Search for the cell housing the specified text and yield its (x, y) center coordinate. 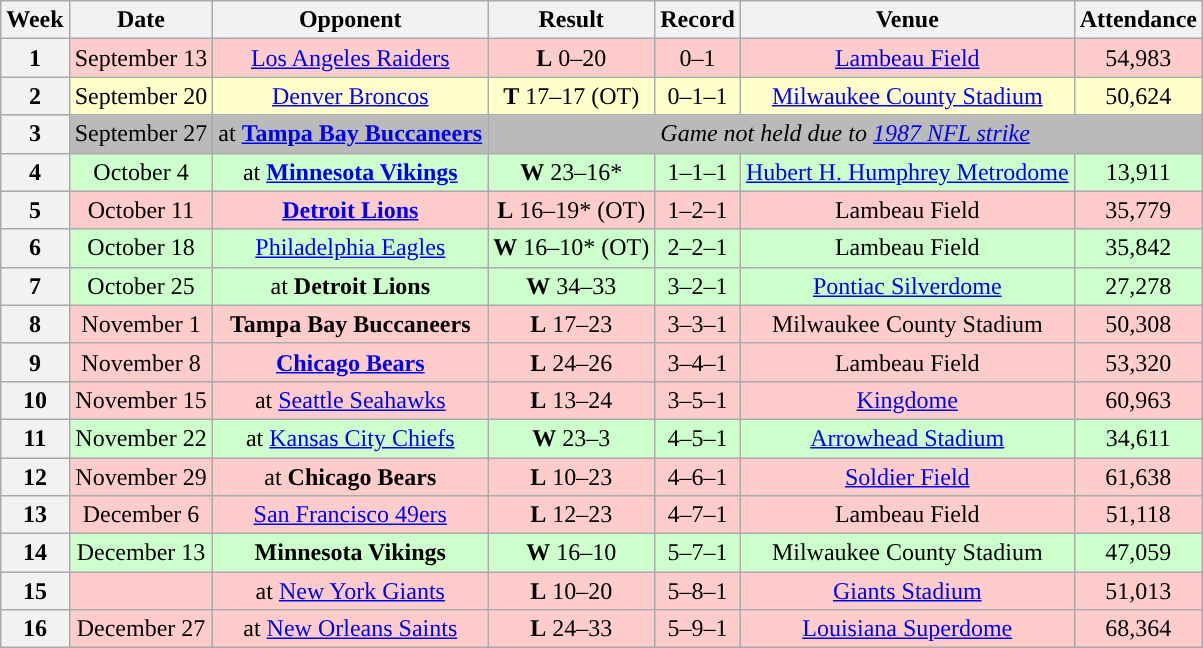
8 (35, 324)
Philadelphia Eagles (350, 248)
December 27 (141, 629)
November 22 (141, 438)
13 (35, 515)
November 1 (141, 324)
Kingdome (907, 400)
L 10–23 (572, 477)
7 (35, 286)
September 27 (141, 134)
Hubert H. Humphrey Metrodome (907, 172)
October 18 (141, 248)
34,611 (1138, 438)
at Chicago Bears (350, 477)
11 (35, 438)
0–1 (698, 58)
50,624 (1138, 96)
at Detroit Lions (350, 286)
L 17–23 (572, 324)
Game not held due to 1987 NFL strike (846, 134)
at New Orleans Saints (350, 629)
2 (35, 96)
35,842 (1138, 248)
October 11 (141, 210)
2–2–1 (698, 248)
L 13–24 (572, 400)
1–2–1 (698, 210)
L 24–26 (572, 362)
3 (35, 134)
14 (35, 553)
at Minnesota Vikings (350, 172)
6 (35, 248)
Venue (907, 20)
Louisiana Superdome (907, 629)
W 34–33 (572, 286)
at Tampa Bay Buccaneers (350, 134)
W 23–16* (572, 172)
27,278 (1138, 286)
at Seattle Seahawks (350, 400)
4–5–1 (698, 438)
51,013 (1138, 591)
3–2–1 (698, 286)
Los Angeles Raiders (350, 58)
3–3–1 (698, 324)
Denver Broncos (350, 96)
15 (35, 591)
3–4–1 (698, 362)
9 (35, 362)
September 20 (141, 96)
35,779 (1138, 210)
L 24–33 (572, 629)
Soldier Field (907, 477)
0–1–1 (698, 96)
53,320 (1138, 362)
50,308 (1138, 324)
L 12–23 (572, 515)
1 (35, 58)
Result (572, 20)
12 (35, 477)
L 16–19* (OT) (572, 210)
W 16–10* (OT) (572, 248)
4 (35, 172)
5–9–1 (698, 629)
Pontiac Silverdome (907, 286)
Minnesota Vikings (350, 553)
1–1–1 (698, 172)
13,911 (1138, 172)
4–6–1 (698, 477)
4–7–1 (698, 515)
54,983 (1138, 58)
December 13 (141, 553)
51,118 (1138, 515)
60,963 (1138, 400)
at Kansas City Chiefs (350, 438)
Date (141, 20)
November 29 (141, 477)
Arrowhead Stadium (907, 438)
L 10–20 (572, 591)
Detroit Lions (350, 210)
61,638 (1138, 477)
September 13 (141, 58)
47,059 (1138, 553)
Chicago Bears (350, 362)
3–5–1 (698, 400)
T 17–17 (OT) (572, 96)
68,364 (1138, 629)
December 6 (141, 515)
San Francisco 49ers (350, 515)
16 (35, 629)
Week (35, 20)
October 4 (141, 172)
W 23–3 (572, 438)
October 25 (141, 286)
L 0–20 (572, 58)
Record (698, 20)
Giants Stadium (907, 591)
Tampa Bay Buccaneers (350, 324)
Opponent (350, 20)
at New York Giants (350, 591)
10 (35, 400)
Attendance (1138, 20)
W 16–10 (572, 553)
5–8–1 (698, 591)
November 8 (141, 362)
November 15 (141, 400)
5–7–1 (698, 553)
5 (35, 210)
